Output the (x, y) coordinate of the center of the cell containing the given text.  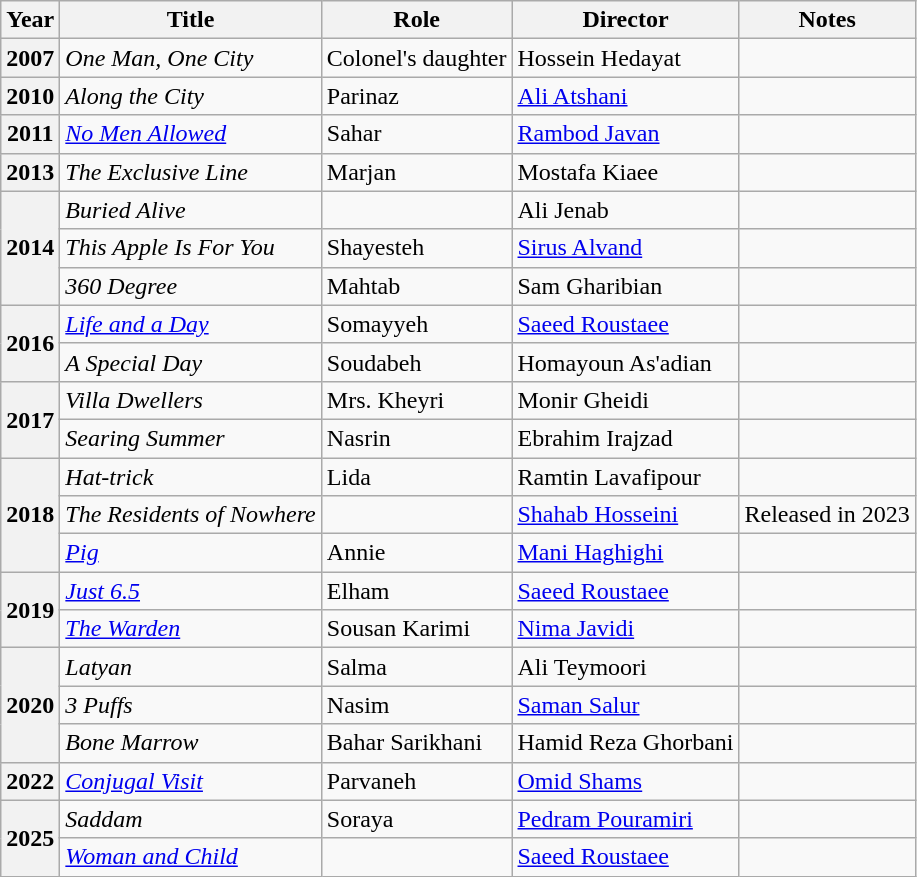
Pedram Pouramiri (626, 819)
Annie (416, 553)
Bone Marrow (190, 743)
Buried Alive (190, 210)
2013 (30, 172)
Marjan (416, 172)
2025 (30, 838)
Conjugal Visit (190, 781)
This Apple Is For You (190, 248)
Saddam (190, 819)
Role (416, 20)
No Men Allowed (190, 134)
Mahtab (416, 286)
Rambod Javan (626, 134)
Nasrin (416, 438)
Mrs. Kheyri (416, 400)
Mostafa Kiaee (626, 172)
Year (30, 20)
2010 (30, 96)
2007 (30, 58)
360 Degree (190, 286)
Sam Gharibian (626, 286)
Parvaneh (416, 781)
Sirus Alvand (626, 248)
Title (190, 20)
Hamid Reza Ghorbani (626, 743)
Bahar Sarikhani (416, 743)
Soraya (416, 819)
The Warden (190, 629)
Saman Salur (626, 705)
One Man, One City (190, 58)
2019 (30, 610)
Monir Gheidi (626, 400)
Life and a Day (190, 324)
Hossein Hedayat (626, 58)
Pig (190, 553)
Lida (416, 477)
Woman and Child (190, 857)
2016 (30, 343)
Searing Summer (190, 438)
2018 (30, 515)
2017 (30, 419)
Shayesteh (416, 248)
Released in 2023 (827, 515)
Nasim (416, 705)
The Residents of Nowhere (190, 515)
3 Puffs (190, 705)
Nima Javidi (626, 629)
Ebrahim Irajzad (626, 438)
Ali Atshani (626, 96)
Somayyeh (416, 324)
2014 (30, 248)
2020 (30, 705)
Colonel's daughter (416, 58)
Ali Teymoori (626, 667)
Ramtin Lavafipour (626, 477)
Sahar (416, 134)
Mani Haghighi (626, 553)
A Special Day (190, 362)
Shahab Hosseini (626, 515)
2011 (30, 134)
Along the City (190, 96)
Omid Shams (626, 781)
Homayoun As'adian (626, 362)
The Exclusive Line (190, 172)
Director (626, 20)
Latyan (190, 667)
Sousan Karimi (416, 629)
Villa Dwellers (190, 400)
Just 6.5 (190, 591)
Ali Jenab (626, 210)
Parinaz (416, 96)
Salma (416, 667)
Soudabeh (416, 362)
2022 (30, 781)
Elham (416, 591)
Hat-trick (190, 477)
Notes (827, 20)
